Return [x, y] of the center of cell containing provided text 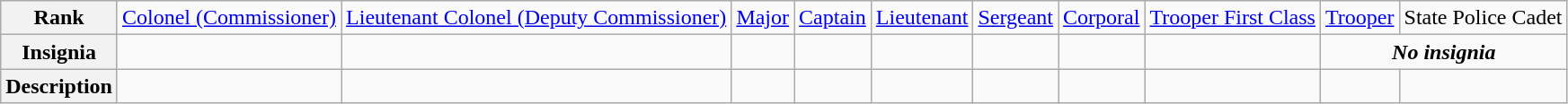
Rank [59, 18]
State Police Cadet [1483, 18]
Trooper [1360, 18]
No insignia [1443, 52]
Colonel (Commissioner) [228, 18]
Lieutenant Colonel (Deputy Commissioner) [536, 18]
Trooper First Class [1233, 18]
Captain [833, 18]
Sergeant [1015, 18]
Corporal [1102, 18]
Description [59, 86]
Major [763, 18]
Insignia [59, 52]
Lieutenant [922, 18]
